Determine the [X, Y] coordinate at the center of the cell enclosing the given text.  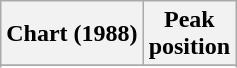
Chart (1988) [72, 34]
Peakposition [189, 34]
